Return the (x, y) coordinate for the center point of the cell that contains the specified text.  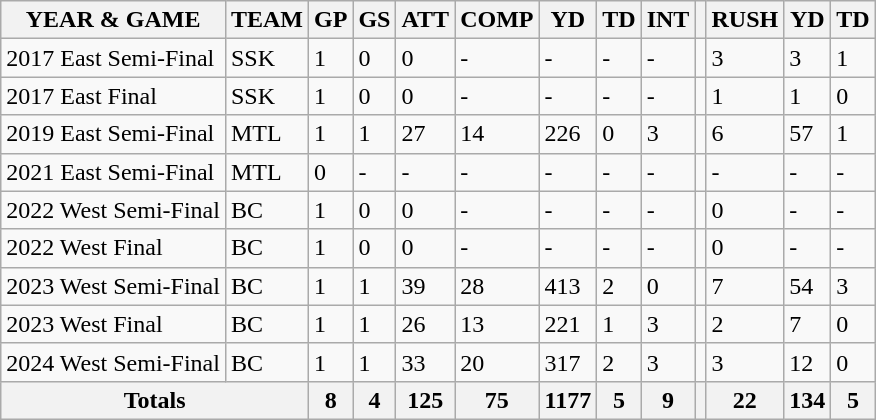
INT (668, 20)
12 (808, 362)
GP (331, 20)
27 (426, 134)
317 (568, 362)
RUSH (745, 20)
221 (568, 324)
6 (745, 134)
413 (568, 286)
TEAM (266, 20)
9 (668, 400)
Totals (155, 400)
2017 East Semi-Final (114, 58)
2023 West Semi-Final (114, 286)
1177 (568, 400)
20 (497, 362)
39 (426, 286)
2019 East Semi-Final (114, 134)
2017 East Final (114, 96)
13 (497, 324)
28 (497, 286)
134 (808, 400)
14 (497, 134)
8 (331, 400)
54 (808, 286)
ATT (426, 20)
33 (426, 362)
26 (426, 324)
2024 West Semi-Final (114, 362)
GS (374, 20)
4 (374, 400)
57 (808, 134)
2021 East Semi-Final (114, 172)
2022 West Final (114, 248)
COMP (497, 20)
75 (497, 400)
2023 West Final (114, 324)
125 (426, 400)
2022 West Semi-Final (114, 210)
22 (745, 400)
226 (568, 134)
YEAR & GAME (114, 20)
